Capture the cell that displays the provided text and extract its (x, y) central coordinate. 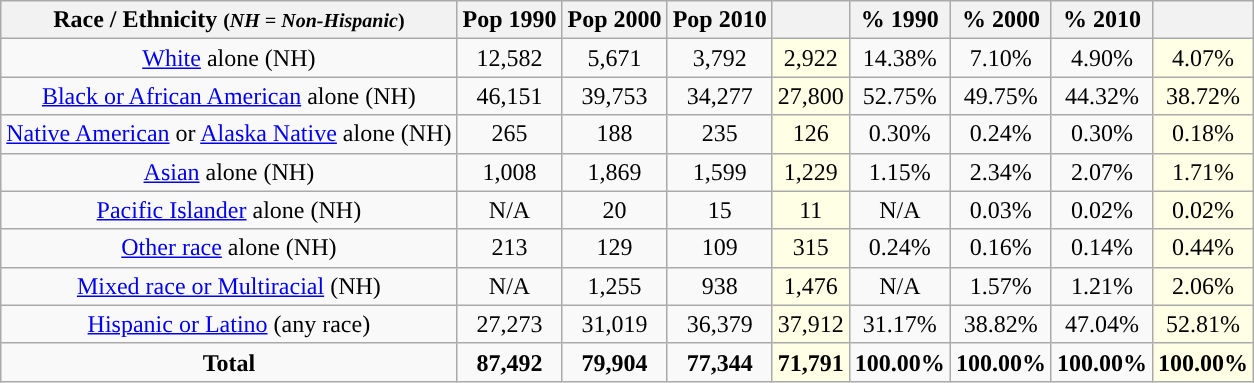
Pop 2010 (720, 20)
Total (229, 362)
1.15% (900, 172)
1,255 (614, 286)
31,019 (614, 324)
2,922 (810, 58)
1,229 (810, 172)
39,753 (614, 96)
% 2000 (1000, 20)
36,379 (720, 324)
77,344 (720, 362)
Pop 2000 (614, 20)
Pop 1990 (510, 20)
2.34% (1000, 172)
7.10% (1000, 58)
White alone (NH) (229, 58)
129 (614, 248)
% 1990 (900, 20)
1,476 (810, 286)
Asian alone (NH) (229, 172)
38.72% (1202, 96)
1,869 (614, 172)
44.32% (1102, 96)
31.17% (900, 324)
20 (614, 210)
27,273 (510, 324)
0.16% (1000, 248)
2.07% (1102, 172)
38.82% (1000, 324)
79,904 (614, 362)
213 (510, 248)
11 (810, 210)
15 (720, 210)
47.04% (1102, 324)
Hispanic or Latino (any race) (229, 324)
3,792 (720, 58)
1.71% (1202, 172)
1,008 (510, 172)
0.03% (1000, 210)
49.75% (1000, 96)
1,599 (720, 172)
Pacific Islander alone (NH) (229, 210)
5,671 (614, 58)
0.14% (1102, 248)
4.90% (1102, 58)
235 (720, 134)
315 (810, 248)
52.75% (900, 96)
46,151 (510, 96)
37,912 (810, 324)
71,791 (810, 362)
Mixed race or Multiracial (NH) (229, 286)
109 (720, 248)
Race / Ethnicity (NH = Non-Hispanic) (229, 20)
Other race alone (NH) (229, 248)
2.06% (1202, 286)
0.44% (1202, 248)
14.38% (900, 58)
87,492 (510, 362)
0.18% (1202, 134)
27,800 (810, 96)
1.57% (1000, 286)
938 (720, 286)
265 (510, 134)
188 (614, 134)
1.21% (1102, 286)
126 (810, 134)
% 2010 (1102, 20)
Native American or Alaska Native alone (NH) (229, 134)
4.07% (1202, 58)
34,277 (720, 96)
12,582 (510, 58)
Black or African American alone (NH) (229, 96)
52.81% (1202, 324)
